Scan for the cell matching the given text and deliver its [x, y] coordinate at center. 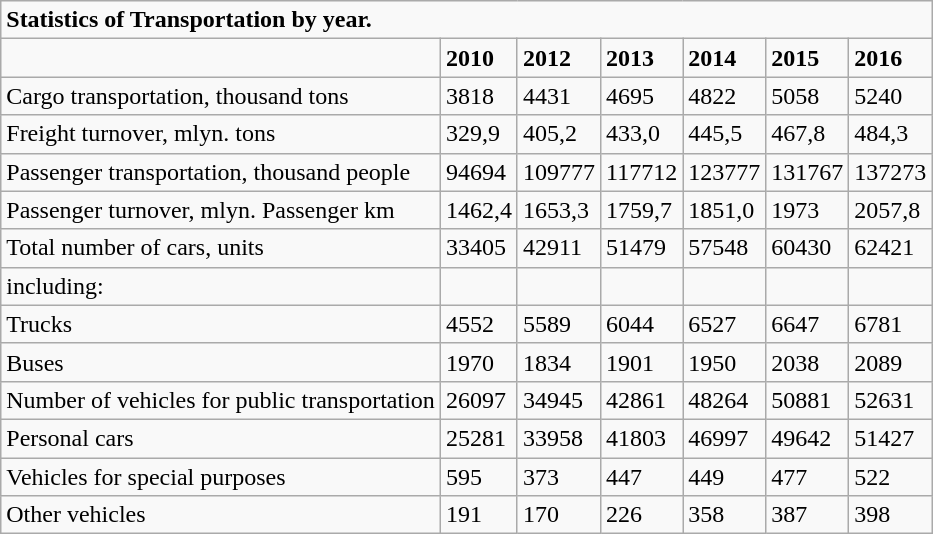
358 [724, 515]
57548 [724, 248]
137273 [890, 172]
3818 [478, 96]
595 [478, 477]
387 [808, 515]
522 [890, 477]
1851,0 [724, 210]
52631 [890, 400]
33405 [478, 248]
2012 [558, 58]
170 [558, 515]
1834 [558, 362]
398 [890, 515]
2038 [808, 362]
109777 [558, 172]
4552 [478, 324]
1901 [641, 362]
117712 [641, 172]
5240 [890, 96]
including: [221, 286]
Vehicles for special purposes [221, 477]
51479 [641, 248]
5589 [558, 324]
123777 [724, 172]
2013 [641, 58]
131767 [808, 172]
46997 [724, 438]
2010 [478, 58]
60430 [808, 248]
34945 [558, 400]
48264 [724, 400]
4822 [724, 96]
405,2 [558, 134]
445,5 [724, 134]
1653,3 [558, 210]
5058 [808, 96]
Trucks [221, 324]
2016 [890, 58]
449 [724, 477]
Total number of cars, units [221, 248]
26097 [478, 400]
Statistics of Transportation by year. [466, 20]
33958 [558, 438]
49642 [808, 438]
Freight turnover, mlyn. tons [221, 134]
41803 [641, 438]
Cargo transportation, thousand tons [221, 96]
1759,7 [641, 210]
4695 [641, 96]
6044 [641, 324]
Passenger turnover, mlyn. Passenger km [221, 210]
Number of vehicles for public transportation [221, 400]
2089 [890, 362]
433,0 [641, 134]
42911 [558, 248]
1970 [478, 362]
2014 [724, 58]
51427 [890, 438]
6647 [808, 324]
25281 [478, 438]
6527 [724, 324]
Other vehicles [221, 515]
62421 [890, 248]
226 [641, 515]
4431 [558, 96]
2057,8 [890, 210]
477 [808, 477]
467,8 [808, 134]
42861 [641, 400]
1462,4 [478, 210]
447 [641, 477]
Passenger transportation, thousand people [221, 172]
Buses [221, 362]
2015 [808, 58]
1950 [724, 362]
329,9 [478, 134]
50881 [808, 400]
484,3 [890, 134]
1973 [808, 210]
Personal cars [221, 438]
373 [558, 477]
6781 [890, 324]
191 [478, 515]
94694 [478, 172]
